Capture the cell that displays the provided text and extract its [x, y] central coordinate. 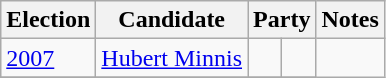
Hubert Minnis [172, 58]
Candidate [172, 20]
Party [282, 20]
Notes [350, 20]
Election [48, 20]
2007 [48, 58]
